From the cell containing the given text, extract its center point as (x, y) coordinate. 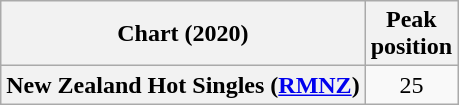
25 (411, 85)
Peakposition (411, 34)
Chart (2020) (183, 34)
New Zealand Hot Singles (RMNZ) (183, 85)
